From the cell containing the given text, extract its center point as [X, Y] coordinate. 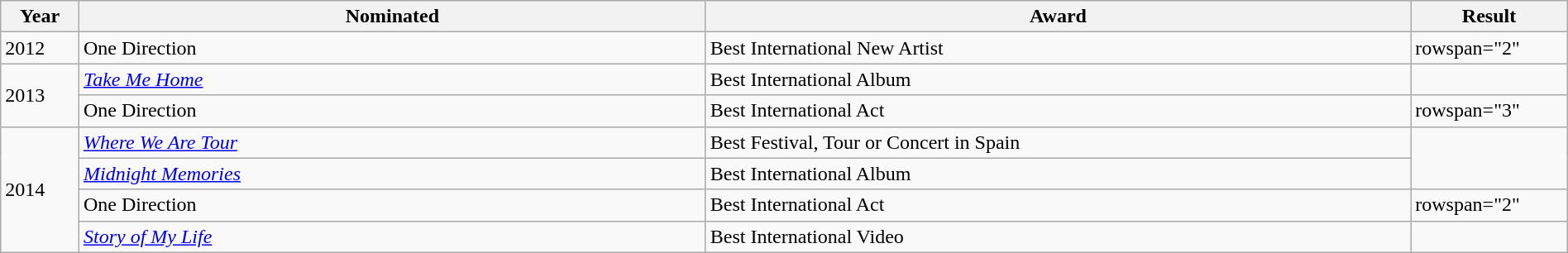
Result [1489, 17]
2013 [40, 95]
2014 [40, 189]
Midnight Memories [392, 174]
Award [1059, 17]
Year [40, 17]
Best International Video [1059, 236]
Best Festival, Tour or Concert in Spain [1059, 142]
Where We Are Tour [392, 142]
Best International New Artist [1059, 48]
Story of My Life [392, 236]
Nominated [392, 17]
2012 [40, 48]
Take Me Home [392, 79]
rowspan="3" [1489, 111]
